Locate the cell with the specified text and output its [X, Y] center coordinate. 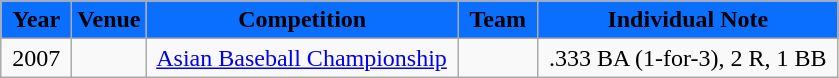
Team [498, 20]
Year [36, 20]
.333 BA (1-for-3), 2 R, 1 BB [688, 58]
Asian Baseball Championship [302, 58]
2007 [36, 58]
Individual Note [688, 20]
Competition [302, 20]
Venue [109, 20]
